Scan for the cell matching the given text and deliver its [X, Y] coordinate at center. 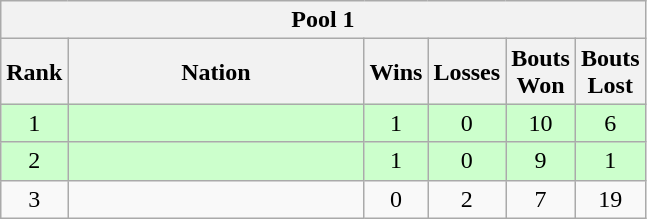
Bouts Won [541, 72]
3 [34, 199]
Pool 1 [323, 20]
9 [541, 161]
19 [610, 199]
6 [610, 123]
Wins [396, 72]
Rank [34, 72]
7 [541, 199]
Losses [467, 72]
Nation [216, 72]
10 [541, 123]
Bouts Lost [610, 72]
